Locate the cell with the specified text and output its [X, Y] center coordinate. 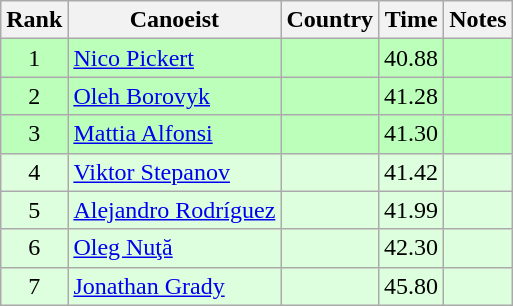
Nico Pickert [174, 58]
Notes [478, 20]
Country [330, 20]
Jonathan Grady [174, 286]
41.28 [412, 96]
Oleg Nuţă [174, 248]
41.42 [412, 172]
2 [34, 96]
7 [34, 286]
4 [34, 172]
Viktor Stepanov [174, 172]
5 [34, 210]
3 [34, 134]
Canoeist [174, 20]
6 [34, 248]
1 [34, 58]
45.80 [412, 286]
40.88 [412, 58]
41.99 [412, 210]
Rank [34, 20]
Alejandro Rodríguez [174, 210]
41.30 [412, 134]
42.30 [412, 248]
Time [412, 20]
Oleh Borovyk [174, 96]
Mattia Alfonsi [174, 134]
